Output the (x, y) coordinate of the center of the cell containing the given text.  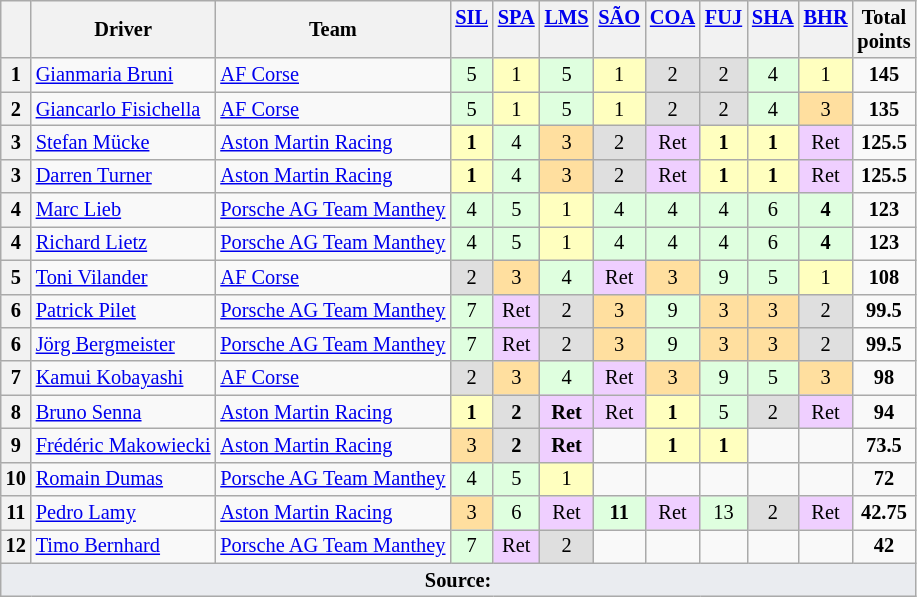
FUJ (724, 29)
SHA (773, 29)
72 (884, 479)
Kamui Kobayashi (124, 378)
Romain Dumas (124, 479)
8 (16, 412)
42.75 (884, 513)
Driver (124, 29)
98 (884, 378)
Frédéric Makowiecki (124, 445)
145 (884, 75)
Pedro Lamy (124, 513)
Patrick Pilet (124, 311)
SÃO (619, 29)
Richard Lietz (124, 243)
Marc Lieb (124, 210)
Source: (458, 580)
73.5 (884, 445)
SPA (516, 29)
Toni Vilander (124, 277)
Giancarlo Fisichella (124, 109)
Jörg Bergmeister (124, 344)
42 (884, 546)
Bruno Senna (124, 412)
135 (884, 109)
LMS (567, 29)
Timo Bernhard (124, 546)
Darren Turner (124, 176)
Gianmaria Bruni (124, 75)
13 (724, 513)
Totalpoints (884, 29)
SIL (472, 29)
94 (884, 412)
108 (884, 277)
Stefan Mücke (124, 142)
BHR (826, 29)
COA (672, 29)
12 (16, 546)
Team (332, 29)
10 (16, 479)
